Identify which cell holds the provided text, then report its [X, Y] central coordinate. 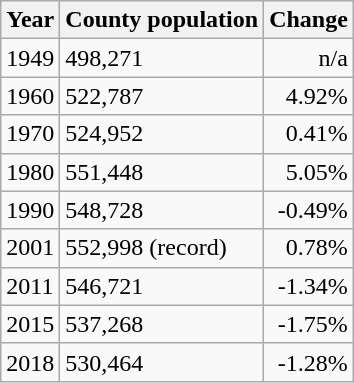
-1.34% [309, 286]
551,448 [162, 172]
537,268 [162, 324]
1949 [30, 58]
2001 [30, 248]
1960 [30, 96]
498,271 [162, 58]
5.05% [309, 172]
-0.49% [309, 210]
2015 [30, 324]
-1.75% [309, 324]
1990 [30, 210]
0.41% [309, 134]
-1.28% [309, 362]
County population [162, 20]
548,728 [162, 210]
Change [309, 20]
0.78% [309, 248]
4.92% [309, 96]
530,464 [162, 362]
1970 [30, 134]
546,721 [162, 286]
2018 [30, 362]
552,998 (record) [162, 248]
1980 [30, 172]
524,952 [162, 134]
522,787 [162, 96]
Year [30, 20]
2011 [30, 286]
n/a [309, 58]
